Pinpoint the cell where the given text exists, returning its [X, Y] midpoint coordinate. 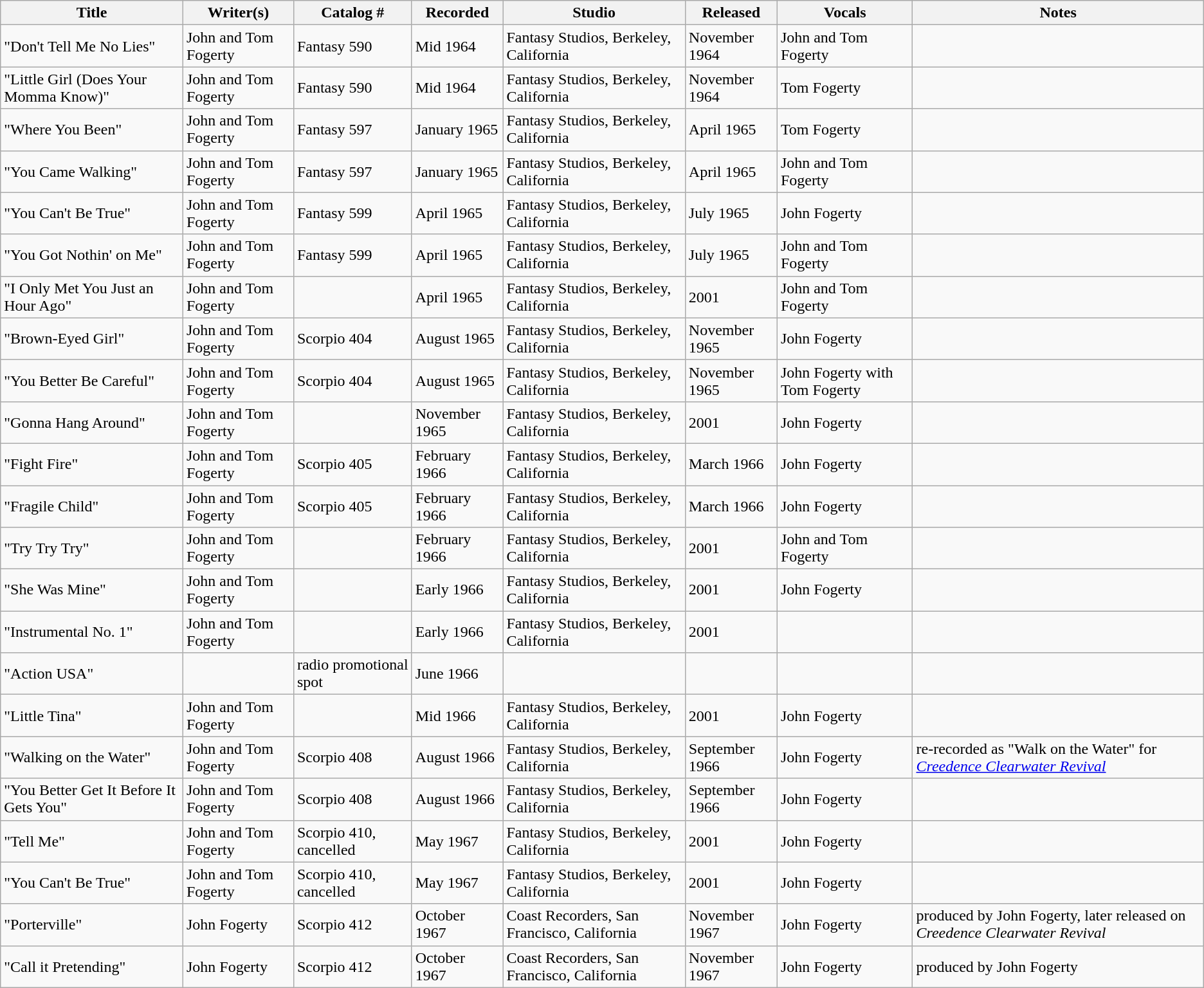
Vocals [845, 13]
produced by John Fogerty, later released on Creedence Clearwater Revival [1058, 925]
"Brown-Eyed Girl" [92, 338]
"Action USA" [92, 674]
Mid 1966 [457, 715]
"Fight Fire" [92, 464]
Catalog # [352, 13]
"She Was Mine" [92, 590]
"Call it Pretending" [92, 966]
Recorded [457, 13]
"You Came Walking" [92, 171]
"Try Try Try" [92, 548]
John Fogerty with Tom Fogerty [845, 381]
"Gonna Hang Around" [92, 422]
"Little Tina" [92, 715]
re-recorded as "Walk on the Water" for Creedence Clearwater Revival [1058, 758]
"Fragile Child" [92, 506]
Studio [594, 13]
"Instrumental No. 1" [92, 632]
Released [731, 13]
"Tell Me" [92, 841]
"Walking on the Water" [92, 758]
radio promotional spot [352, 674]
June 1966 [457, 674]
"Porterville" [92, 925]
Title [92, 13]
"Don't Tell Me No Lies" [92, 46]
"You Got Nothin' on Me" [92, 255]
"You Better Get It Before It Gets You" [92, 799]
produced by John Fogerty [1058, 966]
"Where You Been" [92, 130]
Notes [1058, 13]
"You Better Be Careful" [92, 381]
"I Only Met You Just an Hour Ago" [92, 297]
"Little Girl (Does Your Momma Know)" [92, 87]
Writer(s) [238, 13]
